Detect which cell encompasses the target text, then output its (x, y) center coordinate. 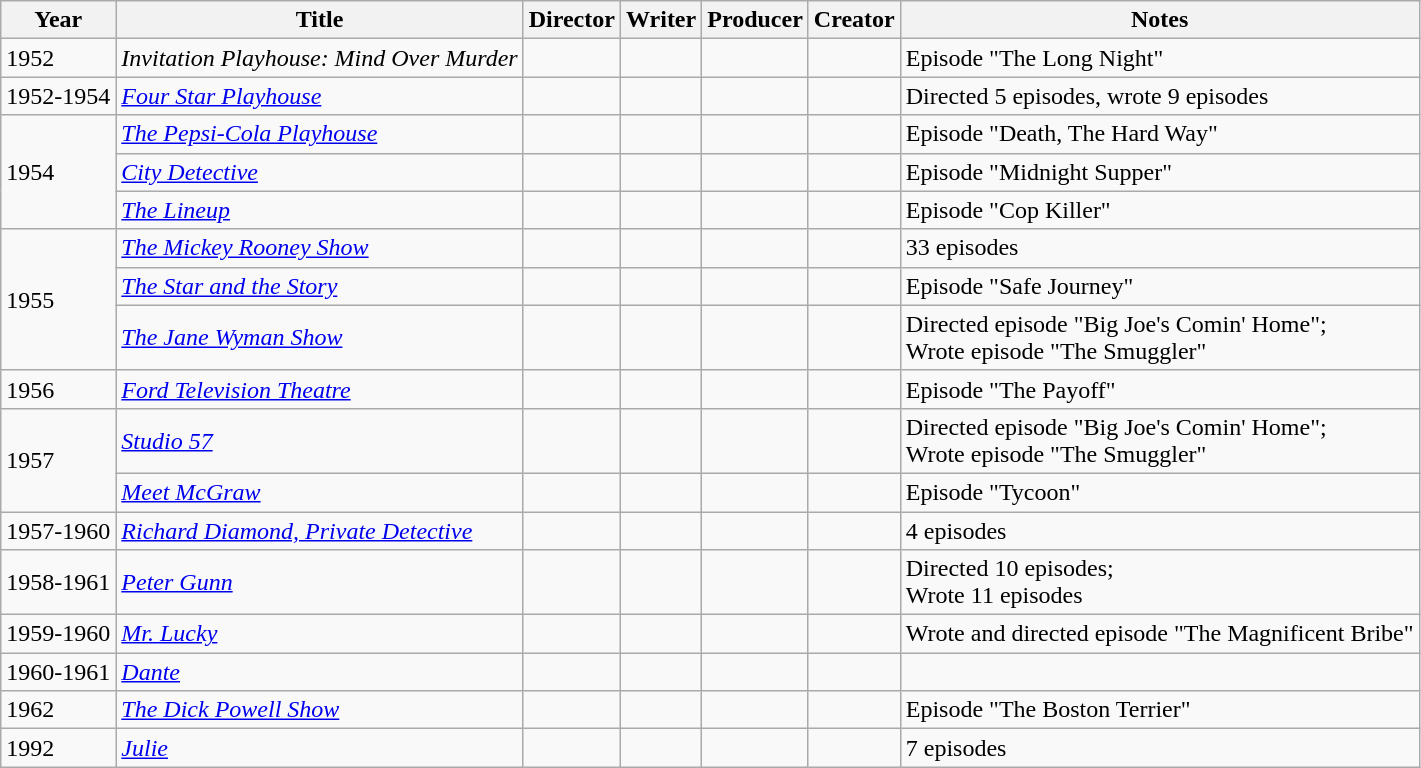
Year (58, 20)
Ford Television Theatre (320, 389)
Richard Diamond, Private Detective (320, 531)
1957 (58, 460)
Episode "The Boston Terrier" (1160, 710)
1957-1960 (58, 531)
The Jane Wyman Show (320, 338)
Producer (756, 20)
Peter Gunn (320, 582)
Meet McGraw (320, 492)
1959-1960 (58, 634)
1992 (58, 748)
Four Star Playhouse (320, 96)
Director (572, 20)
Episode "The Payoff" (1160, 389)
Directed 10 episodes;Wrote 11 episodes (1160, 582)
1962 (58, 710)
Wrote and directed episode "The Magnificent Bribe" (1160, 634)
Episode "Safe Journey" (1160, 286)
Notes (1160, 20)
The Dick Powell Show (320, 710)
Episode "Death, The Hard Way" (1160, 134)
1952 (58, 58)
The Star and the Story (320, 286)
The Pepsi-Cola Playhouse (320, 134)
Invitation Playhouse: Mind Over Murder (320, 58)
1960-1961 (58, 672)
7 episodes (1160, 748)
Julie (320, 748)
Creator (854, 20)
33 episodes (1160, 248)
Dante (320, 672)
Studio 57 (320, 440)
Writer (660, 20)
City Detective (320, 172)
The Mickey Rooney Show (320, 248)
Mr. Lucky (320, 634)
Episode "Midnight Supper" (1160, 172)
Title (320, 20)
The Lineup (320, 210)
Directed 5 episodes, wrote 9 episodes (1160, 96)
1952-1954 (58, 96)
1956 (58, 389)
1955 (58, 300)
1958-1961 (58, 582)
Episode "The Long Night" (1160, 58)
Episode "Tycoon" (1160, 492)
4 episodes (1160, 531)
Episode "Cop Killer" (1160, 210)
1954 (58, 172)
